Detect which cell encompasses the target text, then output its (x, y) center coordinate. 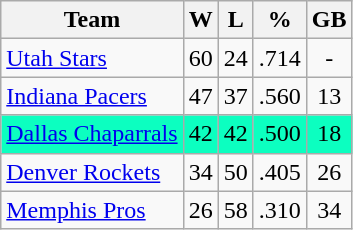
.405 (280, 172)
Team (92, 20)
50 (236, 172)
47 (200, 96)
Memphis Pros (92, 210)
% (280, 20)
GB (329, 20)
13 (329, 96)
60 (200, 58)
.310 (280, 210)
58 (236, 210)
Utah Stars (92, 58)
37 (236, 96)
W (200, 20)
Dallas Chaparrals (92, 134)
18 (329, 134)
Denver Rockets (92, 172)
.714 (280, 58)
.500 (280, 134)
L (236, 20)
Indiana Pacers (92, 96)
- (329, 58)
.560 (280, 96)
24 (236, 58)
